Search for the cell housing the specified text and yield its (x, y) center coordinate. 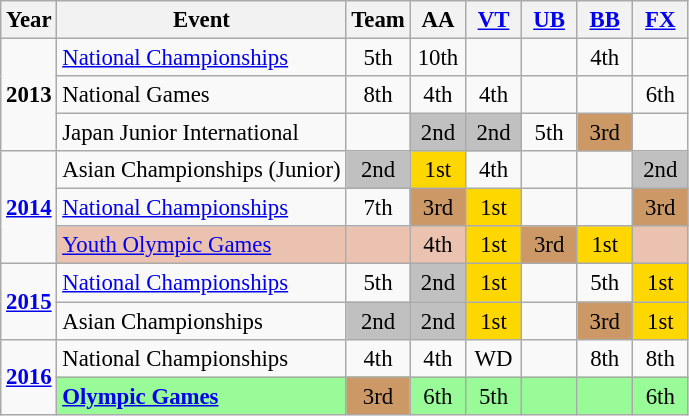
VT (494, 20)
Asian Championships (Junior) (202, 170)
Olympic Games (202, 396)
Japan Junior International (202, 133)
7th (378, 208)
BB (605, 20)
2013 (29, 96)
National Games (202, 95)
2014 (29, 208)
FX (661, 20)
Year (29, 20)
10th (438, 58)
Asian Championships (202, 321)
Event (202, 20)
UB (549, 20)
AA (438, 20)
Youth Olympic Games (202, 245)
2016 (29, 376)
WD (494, 358)
Team (378, 20)
2015 (29, 302)
